Extract the [x, y] coordinate from the center of the cell holding the provided text.  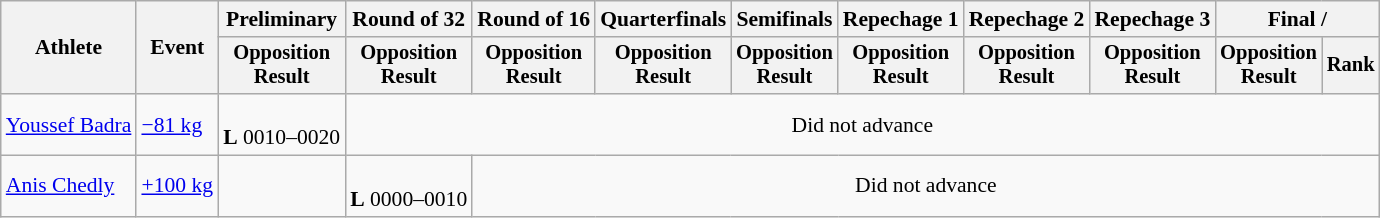
Final / [1297, 19]
Quarterfinals [663, 19]
Repechage 1 [901, 19]
Anis Chedly [69, 186]
Athlete [69, 48]
Semifinals [784, 19]
Rank [1351, 66]
−81 kg [177, 124]
Event [177, 48]
L 0010–0020 [282, 124]
Repechage 3 [1152, 19]
L 0000–0010 [408, 186]
+100 kg [177, 186]
Youssef Badra [69, 124]
Round of 32 [408, 19]
Round of 16 [534, 19]
Repechage 2 [1027, 19]
Preliminary [282, 19]
